Provide the (X, Y) coordinate of the cell's center where the given text is located.  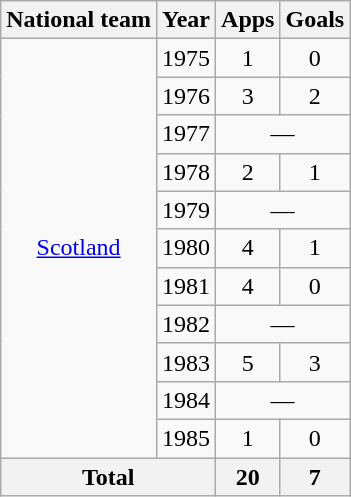
1982 (186, 324)
Total (108, 477)
1983 (186, 362)
1981 (186, 286)
20 (248, 477)
National team (79, 20)
7 (315, 477)
1978 (186, 172)
1984 (186, 400)
1976 (186, 96)
5 (248, 362)
Apps (248, 20)
Year (186, 20)
Scotland (79, 248)
Goals (315, 20)
1979 (186, 210)
1985 (186, 438)
1975 (186, 58)
1980 (186, 248)
1977 (186, 134)
